Output the [x, y] coordinate of the center of the cell containing the given text.  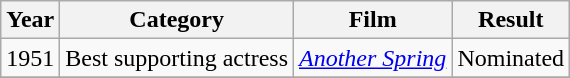
Film [373, 20]
Nominated [511, 58]
Category [177, 20]
Another Spring [373, 58]
Best supporting actress [177, 58]
Result [511, 20]
Year [30, 20]
1951 [30, 58]
